Return the (x, y) coordinate for the center point of the cell that contains the specified text.  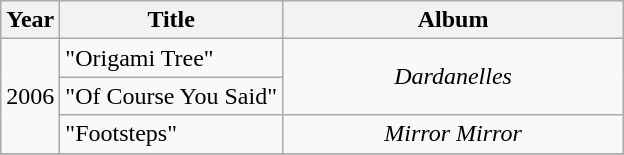
Dardanelles (452, 77)
2006 (30, 96)
Title (172, 20)
"Of Course You Said" (172, 96)
"Footsteps" (172, 134)
"Origami Tree" (172, 58)
Mirror Mirror (452, 134)
Album (452, 20)
Year (30, 20)
